Identify which cell holds the provided text, then report its (x, y) central coordinate. 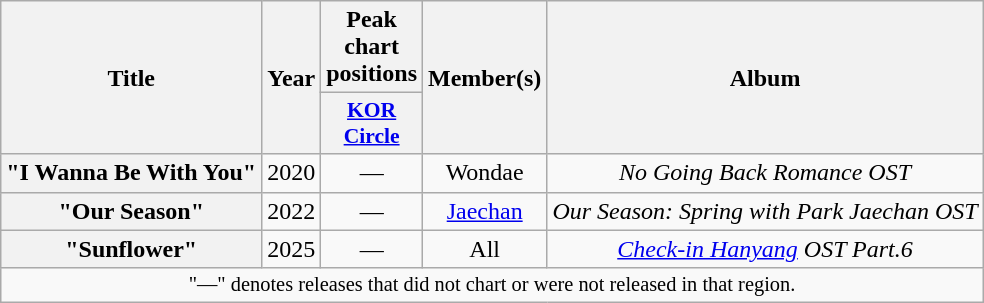
Member(s) (485, 78)
Check-in Hanyang OST Part.6 (765, 249)
2022 (292, 211)
2020 (292, 173)
All (485, 249)
"—" denotes releases that did not chart or were not released in that region. (492, 285)
KORCircle (372, 124)
Peak chartpositions (372, 47)
Jaechan (485, 211)
2025 (292, 249)
Year (292, 78)
Title (132, 78)
"Sunflower" (132, 249)
Our Season: Spring with Park Jaechan OST (765, 211)
No Going Back Romance OST (765, 173)
"Our Season" (132, 211)
Album (765, 78)
Wondae (485, 173)
"I Wanna Be With You" (132, 173)
